Detect which cell encompasses the target text, then output its (x, y) center coordinate. 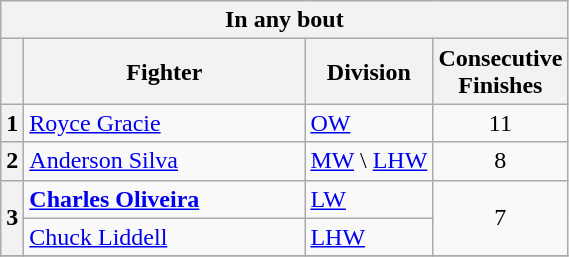
Charles Oliveira (164, 199)
Royce Gracie (164, 123)
3 (12, 218)
LHW (369, 237)
1 (12, 123)
Fighter (164, 72)
2 (12, 161)
OW (369, 123)
Division (369, 72)
Chuck Liddell (164, 237)
ConsecutiveFinishes (500, 72)
LW (369, 199)
MW \ LHW (369, 161)
In any bout (284, 20)
7 (500, 218)
Anderson Silva (164, 161)
11 (500, 123)
8 (500, 161)
